Scan for the cell matching the given text and deliver its (X, Y) coordinate at center. 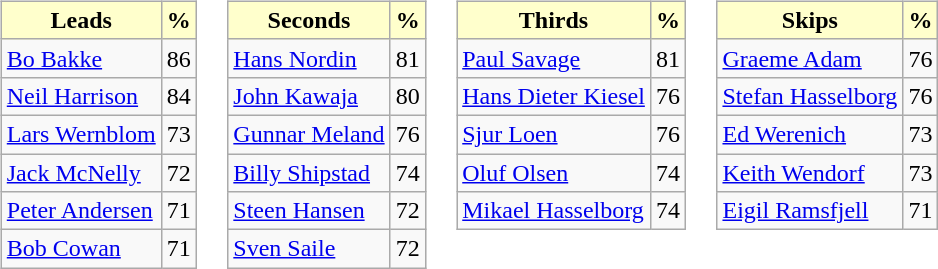
Graeme Adam (810, 58)
86 (178, 58)
Hans Dieter Kiesel (554, 96)
Lars Wernblom (81, 134)
Peter Andersen (81, 211)
Eigil Ramsfjell (810, 211)
John Kawaja (309, 96)
Stefan Hasselborg (810, 96)
Mikael Hasselborg (554, 211)
84 (178, 96)
Keith Wendorf (810, 173)
Thirds (554, 20)
Hans Nordin (309, 58)
Bob Cowan (81, 249)
Skips (810, 20)
Seconds (309, 20)
Ed Werenich (810, 134)
Gunnar Meland (309, 134)
Bo Bakke (81, 58)
Oluf Olsen (554, 173)
Leads (81, 20)
Sjur Loen (554, 134)
Neil Harrison (81, 96)
Billy Shipstad (309, 173)
Sven Saile (309, 249)
Steen Hansen (309, 211)
80 (408, 96)
Jack McNelly (81, 173)
Paul Savage (554, 58)
